Provide the [x, y] coordinate of the cell's center where the given text is located.  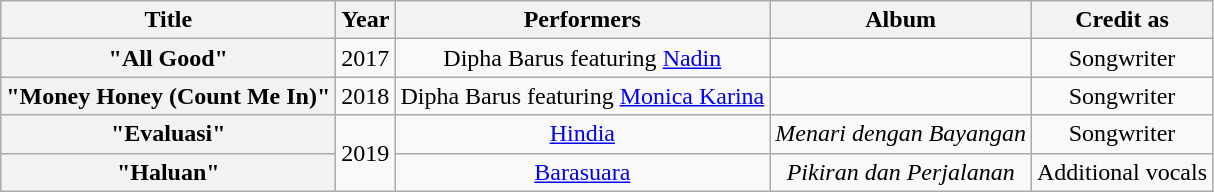
"Evaluasi" [168, 134]
2019 [366, 153]
Title [168, 20]
Pikiran dan Perjalanan [901, 172]
Dipha Barus featuring Monica Karina [582, 96]
2018 [366, 96]
Hindia [582, 134]
Dipha Barus featuring Nadin [582, 58]
Menari dengan Bayangan [901, 134]
Credit as [1122, 20]
Barasuara [582, 172]
Additional vocals [1122, 172]
"All Good" [168, 58]
Album [901, 20]
"Money Honey (Count Me In)" [168, 96]
Performers [582, 20]
Year [366, 20]
2017 [366, 58]
"Haluan" [168, 172]
